Search for the cell housing the specified text and yield its (X, Y) center coordinate. 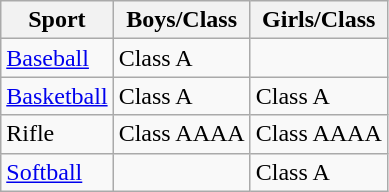
Boys/Class (182, 20)
Sport (57, 20)
Basketball (57, 96)
Rifle (57, 134)
Softball (57, 172)
Girls/Class (318, 20)
Baseball (57, 58)
